From the cell containing the given text, extract its center point as [X, Y] coordinate. 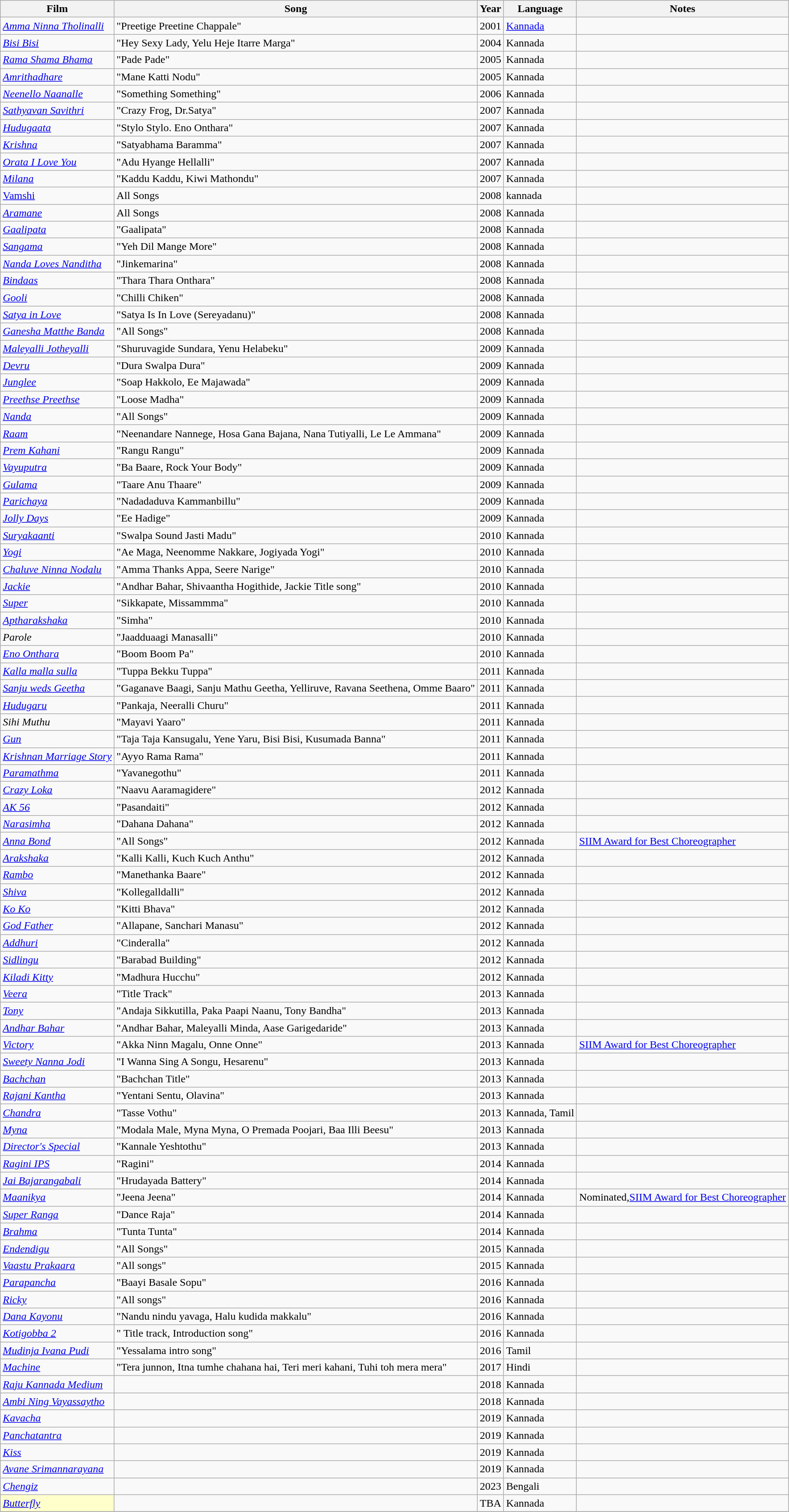
"Bachchan Title" [296, 1079]
"Kaddu Kaddu, Kiwi Mathondu" [296, 178]
God Father [57, 926]
Kiss [57, 1452]
Film [57, 9]
"Something Something" [296, 94]
Neenello Naanalle [57, 94]
Maleyalli Jotheyalli [57, 348]
Hudugaata [57, 128]
Bachchan [57, 1079]
"Kitti Bhava" [296, 909]
Kalla malla sulla [57, 671]
Amrithadhare [57, 77]
Bisi Bisi [57, 43]
Shiva [57, 892]
"Thara Thara Onthara" [296, 281]
"Cinderalla" [296, 943]
Addhuri [57, 943]
"Title Track" [296, 994]
Notes [682, 9]
AK 56 [57, 807]
"I Wanna Sing A Songu, Hesarenu" [296, 1062]
Super [57, 603]
"Modala Male, Myna Myna, O Premada Poojari, Baa Illi Beesu" [296, 1130]
"Tunta Tunta" [296, 1231]
"Andhar Bahar, Shivaantha Hogithide, Jackie Title song" [296, 586]
"Andhar Bahar, Maleyalli Minda, Aase Garigedaride" [296, 1027]
"Ee Hadige" [296, 518]
Bindaas [57, 281]
Kotigobba 2 [57, 1334]
Rajani Kantha [57, 1096]
"Pankaja, Neeralli Churu" [296, 705]
"Yentani Sentu, Olavina" [296, 1096]
Prem Kahani [57, 450]
"Sikkapate, Missammma" [296, 603]
Aptharakshaka [57, 620]
Ko Ko [57, 909]
"Gaganave Baagi, Sanju Mathu Geetha, Yelliruve, Ravana Seethena, Omme Baaro" [296, 688]
Vayuputra [57, 467]
Ragini IPS [57, 1164]
Bengali [540, 1486]
Gun [57, 739]
2004 [491, 43]
Junglee [57, 382]
Sathyavan Savithri [57, 111]
Tony [57, 1011]
Chengiz [57, 1486]
Tamil [540, 1350]
Milana [57, 178]
"Simha" [296, 620]
TBA [491, 1503]
"Taja Taja Kansugalu, Yene Yaru, Bisi Bisi, Kusumada Banna" [296, 739]
Super Ranga [57, 1214]
Parapancha [57, 1282]
"Gaalipata" [296, 230]
Hudugaru [57, 705]
Ambi Ning Vayassaytho [57, 1401]
Ricky [57, 1300]
Paramathma [57, 773]
"Preetige Preetine Chappale" [296, 26]
Anna Bond [57, 841]
"Ragini" [296, 1164]
Amma Ninna Tholinalli [57, 26]
"Kannale Yeshtothu" [296, 1147]
"Loose Madha" [296, 399]
Kavacha [57, 1418]
Krishna [57, 145]
Narasimha [57, 824]
Suryakaanti [57, 535]
"Andaja Sikkutilla, Paka Paapi Naanu, Tony Bandha" [296, 1011]
"Shuruvagide Sundara, Yenu Helabeku" [296, 348]
"Soap Hakkolo, Ee Majawada" [296, 382]
"Yavanegothu" [296, 773]
2017 [491, 1367]
Nominated,SIIM Award for Best Choreographer [682, 1197]
Rambo [57, 875]
"Hrudayada Battery" [296, 1181]
Gooli [57, 298]
"Ayyo Rama Rama" [296, 756]
"Ae Maga, Neenomme Nakkare, Jogiyada Yogi" [296, 552]
"Rangu Rangu" [296, 450]
Crazy Loka [57, 790]
Gulama [57, 484]
"Kalli Kalli, Kuch Kuch Anthu" [296, 858]
"Kollegalldalli" [296, 892]
"Manethanka Baare" [296, 875]
Nanda [57, 416]
Raam [57, 433]
2001 [491, 26]
Mudinja Ivana Pudi [57, 1350]
Sweety Nanna Jodi [57, 1062]
Nanda Loves Nanditha [57, 264]
"Tuppa Bekku Tuppa" [296, 671]
"Akka Ninn Magalu, Onne Onne" [296, 1045]
Dana Kayonu [57, 1317]
Raju Kannada Medium [57, 1384]
"Dura Swalpa Dura" [296, 365]
Andhar Bahar [57, 1027]
Song [296, 9]
Panchatantra [57, 1435]
"Pasandaiti" [296, 807]
"Jeena Jeena" [296, 1197]
Gaalipata [57, 230]
2006 [491, 94]
"Allapane, Sanchari Manasu" [296, 926]
Sidlingu [57, 960]
Eno Onthara [57, 654]
Myna [57, 1130]
"Naavu Aaramagidere" [296, 790]
"Madhura Hucchu" [296, 977]
Brahma [57, 1231]
2023 [491, 1486]
Jolly Days [57, 518]
Hindi [540, 1367]
Language [540, 9]
"Baayi Basale Sopu" [296, 1282]
Chandra [57, 1113]
Sihi Muthu [57, 722]
"Hey Sexy Lady, Yelu Heje Itarre Marga" [296, 43]
Veera [57, 994]
"Nadadaduva Kammanbillu" [296, 501]
"Mayavi Yaaro" [296, 722]
"Dance Raja" [296, 1214]
Yogi [57, 552]
Machine [57, 1367]
Rama Shama Bhama [57, 60]
"Stylo Stylo. Eno Onthara" [296, 128]
"Mane Katti Nodu" [296, 77]
"Boom Boom Pa" [296, 654]
"Nandu nindu yavaga, Halu kudida makkalu" [296, 1317]
"Yessalama intro song" [296, 1350]
"Dahana Dahana" [296, 824]
Kannada, Tamil [540, 1113]
"Amma Thanks Appa, Seere Narige" [296, 569]
Arakshaka [57, 858]
Sangama [57, 247]
Jackie [57, 586]
"Tera junnon, Itna tumhe chahana hai, Teri meri kahani, Tuhi toh mera mera" [296, 1367]
"Adu Hyange Hellalli" [296, 162]
Kiladi Kitty [57, 977]
Director's Special [57, 1147]
"Jinkemarina" [296, 264]
Avane Srimannarayana [57, 1469]
" Title track, Introduction song" [296, 1334]
Devru [57, 365]
"Yeh Dil Mange More" [296, 247]
Butterfly [57, 1503]
Vamshi [57, 195]
Victory [57, 1045]
"Barabad Building" [296, 960]
"Jaadduaagi Manasalli" [296, 637]
Maanikya [57, 1197]
Year [491, 9]
Endendigu [57, 1248]
Ganesha Matthe Banda [57, 331]
"Taare Anu Thaare" [296, 484]
Preethse Preethse [57, 399]
Parichaya [57, 501]
Aramane [57, 213]
Jai Bajarangabali [57, 1181]
Parole [57, 637]
Sanju weds Geetha [57, 688]
Orata I Love You [57, 162]
"Pade Pade" [296, 60]
"Satya Is In Love (Sereyadanu)" [296, 315]
Krishnan Marriage Story [57, 756]
"Neenandare Nannege, Hosa Gana Bajana, Nana Tutiyalli, Le Le Ammana" [296, 433]
"Tasse Vothu" [296, 1113]
"Crazy Frog, Dr.Satya" [296, 111]
"Swalpa Sound Jasti Madu" [296, 535]
"Chilli Chiken" [296, 298]
"Satyabhama Baramma" [296, 145]
"Ba Baare, Rock Your Body" [296, 467]
Satya in Love [57, 315]
Vaastu Prakaara [57, 1265]
Chaluve Ninna Nodalu [57, 569]
kannada [540, 195]
